Search for the cell housing the specified text and yield its [x, y] center coordinate. 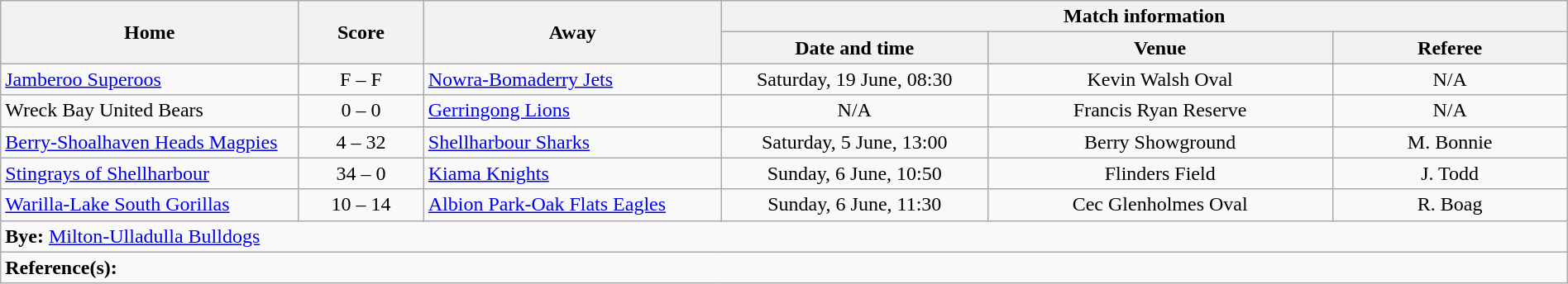
R. Boag [1450, 205]
Bye: Milton-Ulladulla Bulldogs [784, 236]
Home [150, 32]
34 – 0 [361, 173]
Match information [1145, 17]
0 – 0 [361, 111]
Berry-Shoalhaven Heads Magpies [150, 142]
Referee [1450, 48]
Flinders Field [1159, 173]
Wreck Bay United Bears [150, 111]
Sunday, 6 June, 11:30 [854, 205]
Jamberoo Superoos [150, 79]
Sunday, 6 June, 10:50 [854, 173]
Venue [1159, 48]
Reference(s): [784, 267]
Gerringong Lions [572, 111]
10 – 14 [361, 205]
Warilla-Lake South Gorillas [150, 205]
Cec Glenholmes Oval [1159, 205]
Saturday, 5 June, 13:00 [854, 142]
Score [361, 32]
Albion Park-Oak Flats Eagles [572, 205]
Kiama Knights [572, 173]
F – F [361, 79]
M. Bonnie [1450, 142]
Stingrays of Shellharbour [150, 173]
Francis Ryan Reserve [1159, 111]
Shellharbour Sharks [572, 142]
Away [572, 32]
Nowra-Bomaderry Jets [572, 79]
Kevin Walsh Oval [1159, 79]
Berry Showground [1159, 142]
J. Todd [1450, 173]
4 – 32 [361, 142]
Date and time [854, 48]
Saturday, 19 June, 08:30 [854, 79]
